Identify which cell holds the provided text, then report its (X, Y) central coordinate. 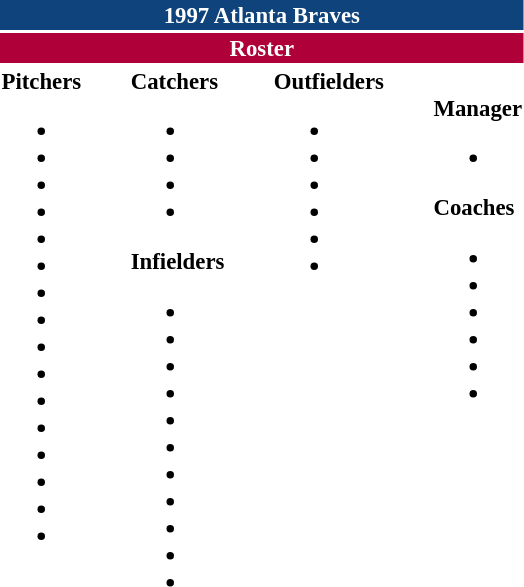
1997 Atlanta Braves (262, 15)
Roster (262, 48)
